Identify which cell holds the provided text, then report its [X, Y] central coordinate. 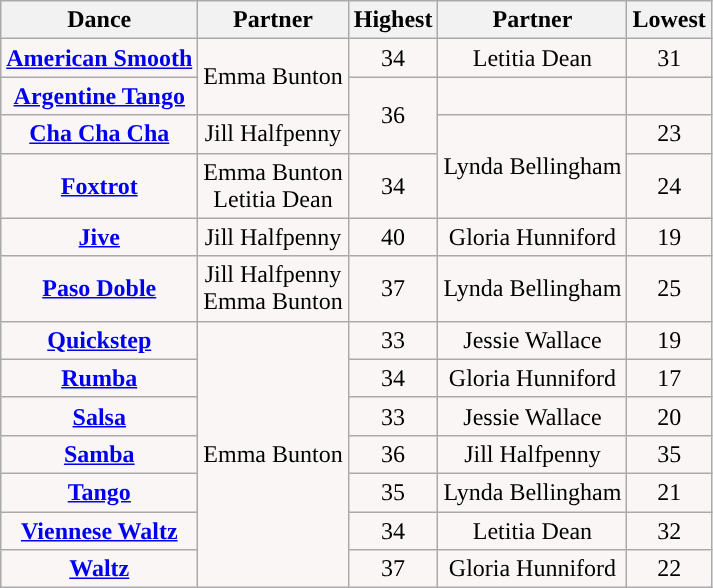
22 [669, 569]
Dance [100, 20]
23 [669, 134]
Argentine Tango [100, 96]
Paso Doble [100, 288]
20 [669, 416]
Waltz [100, 569]
Rumba [100, 378]
Samba [100, 454]
Emma BuntonLetitia Dean [273, 186]
25 [669, 288]
24 [669, 186]
Cha Cha Cha [100, 134]
Viennese Waltz [100, 531]
17 [669, 378]
Highest [393, 20]
Salsa [100, 416]
32 [669, 531]
Quickstep [100, 340]
21 [669, 492]
40 [393, 237]
Jive [100, 237]
Lowest [669, 20]
31 [669, 58]
American Smooth [100, 58]
Jill HalfpennyEmma Bunton [273, 288]
Foxtrot [100, 186]
Tango [100, 492]
